Determine the (X, Y) coordinate at the center of the cell enclosing the given text.  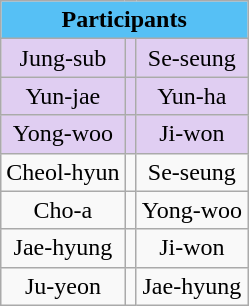
Cheol-hyun (63, 172)
Participants (124, 20)
Yun-jae (63, 96)
Jung-sub (63, 58)
Cho-a (63, 210)
Ju-yeon (63, 286)
Yun-ha (192, 96)
